Identify which cell holds the provided text, then report its (x, y) central coordinate. 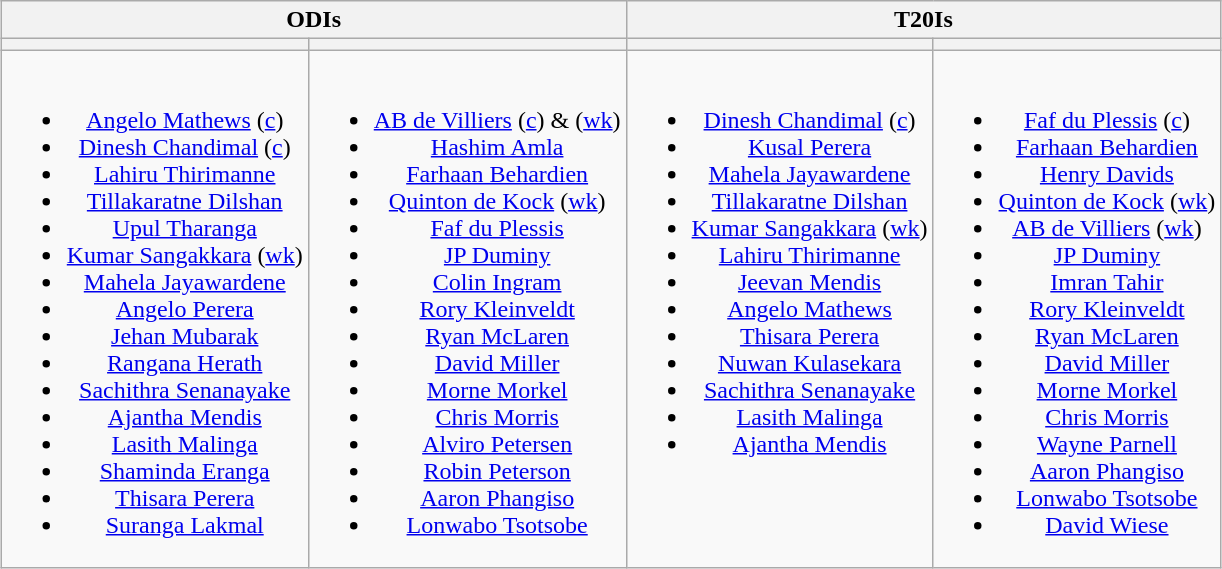
T20Is (924, 20)
ODIs (314, 20)
